Search for the cell housing the specified text and yield its [x, y] center coordinate. 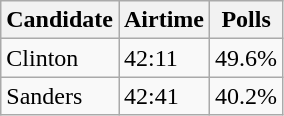
Polls [246, 20]
Candidate [60, 20]
40.2% [246, 96]
49.6% [246, 58]
Sanders [60, 96]
42:41 [164, 96]
Airtime [164, 20]
42:11 [164, 58]
Clinton [60, 58]
